Scan for the cell matching the given text and deliver its (X, Y) coordinate at center. 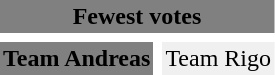
Fewest votes (137, 16)
Team Rigo (218, 58)
Team Andreas (76, 58)
